Capture the cell that displays the provided text and extract its (x, y) central coordinate. 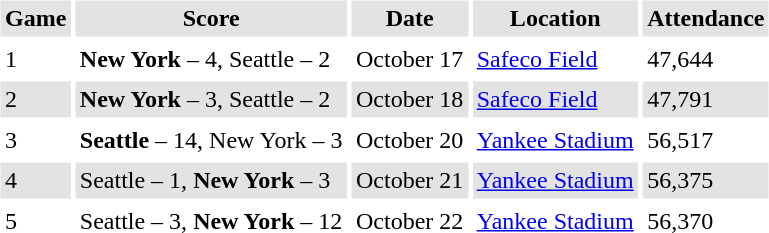
2 (35, 100)
October 18 (409, 100)
Seattle – 1, New York – 3 (211, 180)
56,517 (706, 140)
Attendance (706, 18)
47,644 (706, 59)
56,375 (706, 180)
New York – 4, Seattle – 2 (211, 59)
Score (211, 18)
Date (409, 18)
4 (35, 180)
New York – 3, Seattle – 2 (211, 100)
October 21 (409, 180)
47,791 (706, 100)
1 (35, 59)
October 17 (409, 59)
3 (35, 140)
Game (35, 18)
Seattle – 14, New York – 3 (211, 140)
Location (555, 18)
October 20 (409, 140)
